Extract the [X, Y] coordinate from the center of the cell holding the provided text.  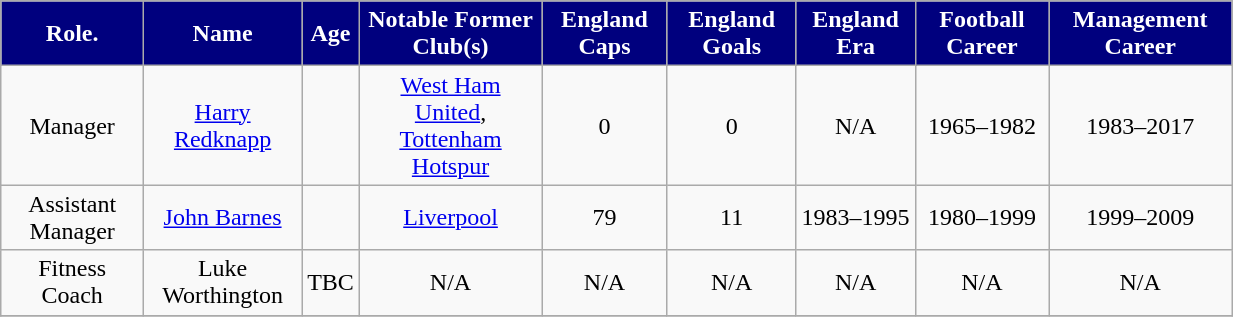
England Era [856, 34]
Age [331, 34]
England Goals [732, 34]
Management Career [1140, 34]
England Caps [605, 34]
Manager [72, 126]
Notable Former Club(s) [450, 34]
1999–2009 [1140, 218]
Harry Redknapp [223, 126]
John Barnes [223, 218]
Assistant Manager [72, 218]
West Ham United, Tottenham Hotspur [450, 126]
Fitness Coach [72, 282]
Role. [72, 34]
Liverpool [450, 218]
1983–2017 [1140, 126]
1980–1999 [982, 218]
TBC [331, 282]
Football Career [982, 34]
79 [605, 218]
1965–1982 [982, 126]
Name [223, 34]
Luke Worthington [223, 282]
11 [732, 218]
1983–1995 [856, 218]
